From the cell containing the given text, extract its center point as (x, y) coordinate. 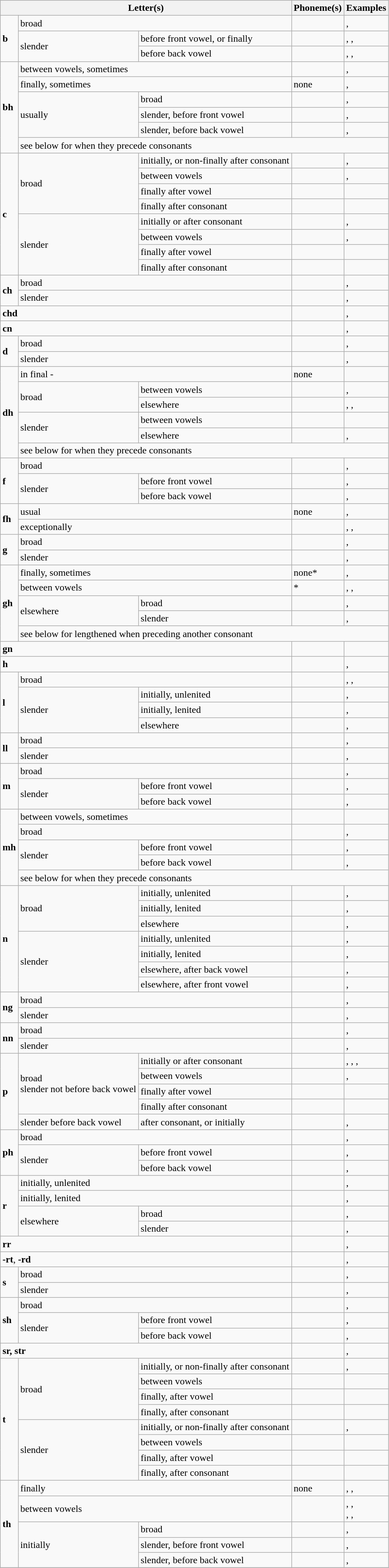
h (146, 664)
nn (9, 1038)
before front vowel, or finally (215, 38)
ll (9, 748)
broad slender not before back vowel (78, 1084)
, , , (366, 1061)
elsewhere, after back vowel (215, 969)
fh (9, 519)
n (9, 939)
chd (146, 313)
sr, str (146, 1351)
in final - (155, 374)
mh (9, 847)
l (9, 702)
m (9, 786)
usual (155, 512)
none* (318, 573)
th (9, 1524)
slender before back vowel (78, 1122)
-rt, -rd (146, 1259)
sh (9, 1320)
t (9, 1419)
* (318, 588)
usually (78, 115)
gh (9, 603)
ng (9, 1008)
d (9, 351)
elsewhere, after front vowel (215, 985)
exceptionally (155, 527)
Phoneme(s) (318, 8)
finally (155, 1488)
, , , , (366, 1509)
g (9, 550)
r (9, 1206)
ch (9, 290)
s (9, 1282)
dh (9, 412)
initially (78, 1545)
f (9, 481)
ph (9, 1152)
Letter(s) (146, 8)
gn (146, 649)
after consonant, or initially (215, 1122)
Examples (366, 8)
b (9, 38)
cn (146, 328)
rr (146, 1244)
p (9, 1091)
bh (9, 107)
see below for lengthened when preceding another consonant (203, 633)
c (9, 214)
